Provide the (x, y) coordinate of the cell's center where the given text is located.  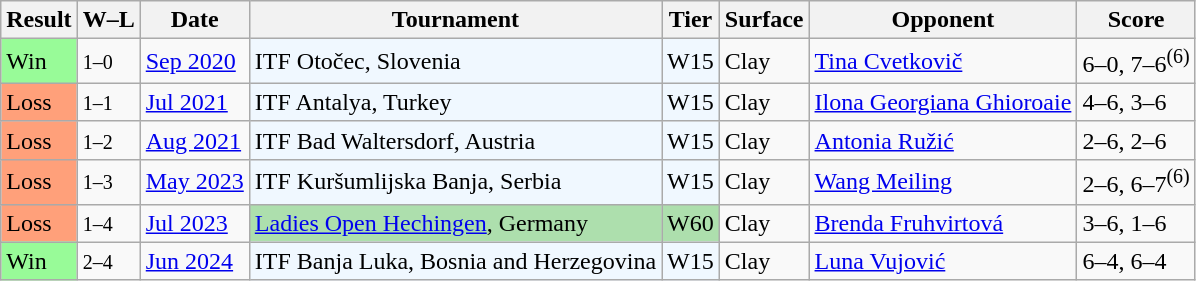
Sep 2020 (194, 62)
Antonia Ružić (943, 140)
1–0 (108, 62)
2–4 (108, 261)
Tina Cvetkovič (943, 62)
ITF Antalya, Turkey (455, 102)
6–4, 6–4 (1136, 261)
May 2023 (194, 182)
1–4 (108, 223)
2–6, 2–6 (1136, 140)
3–6, 1–6 (1136, 223)
Jun 2024 (194, 261)
Luna Vujović (943, 261)
ITF Kuršumlijska Banja, Serbia (455, 182)
Score (1136, 20)
Brenda Fruhvirtová (943, 223)
W–L (108, 20)
1–1 (108, 102)
1–2 (108, 140)
Jul 2023 (194, 223)
Jul 2021 (194, 102)
Ladies Open Hechingen, Germany (455, 223)
6–0, 7–6(6) (1136, 62)
ITF Banja Luka, Bosnia and Herzegovina (455, 261)
Opponent (943, 20)
2–6, 6–7(6) (1136, 182)
ITF Bad Waltersdorf, Austria (455, 140)
Date (194, 20)
Tier (691, 20)
W60 (691, 223)
ITF Otočec, Slovenia (455, 62)
1–3 (108, 182)
Result (39, 20)
Ilona Georgiana Ghioroaie (943, 102)
Wang Meiling (943, 182)
Surface (764, 20)
Tournament (455, 20)
4–6, 3–6 (1136, 102)
Aug 2021 (194, 140)
